Find where the given text appears and provide that cell's center as (x, y) coordinate. 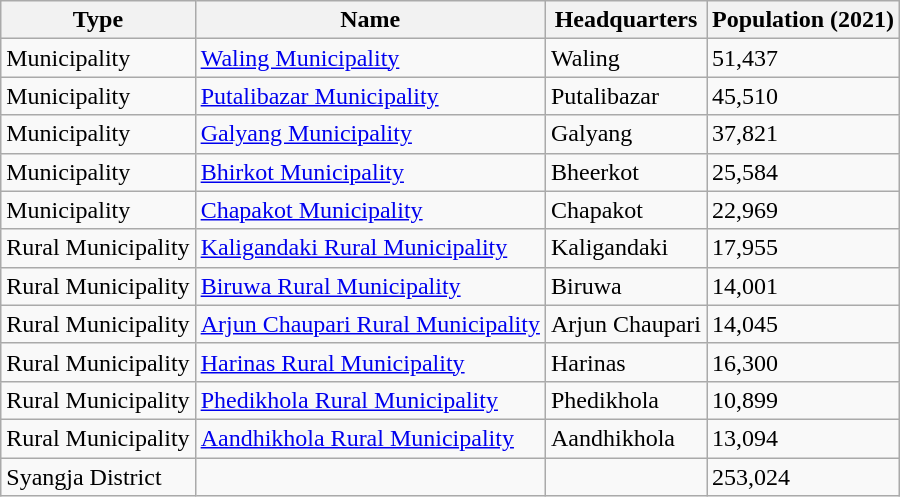
22,969 (802, 210)
Waling Municipality (370, 58)
Bhirkot Municipality (370, 172)
Population (2021) (802, 20)
Phedikhola Rural Municipality (370, 400)
Galyang (626, 134)
37,821 (802, 134)
253,024 (802, 477)
Harinas Rural Municipality (370, 362)
Waling (626, 58)
Biruwa (626, 286)
Type (98, 20)
Name (370, 20)
Galyang Municipality (370, 134)
Bheerkot (626, 172)
Biruwa Rural Municipality (370, 286)
Syangja District (98, 477)
Arjun Chaupari Rural Municipality (370, 324)
16,300 (802, 362)
Putalibazar Municipality (370, 96)
Kaligandaki (626, 248)
Aandhikhola (626, 438)
Aandhikhola Rural Municipality (370, 438)
51,437 (802, 58)
Headquarters (626, 20)
Kaligandaki Rural Municipality (370, 248)
14,001 (802, 286)
13,094 (802, 438)
Harinas (626, 362)
25,584 (802, 172)
Putalibazar (626, 96)
Arjun Chaupari (626, 324)
Chapakot (626, 210)
17,955 (802, 248)
10,899 (802, 400)
45,510 (802, 96)
14,045 (802, 324)
Phedikhola (626, 400)
Chapakot Municipality (370, 210)
